Return the (X, Y) coordinate for the center point of the cell that contains the specified text.  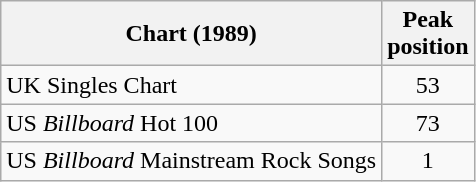
US Billboard Mainstream Rock Songs (192, 161)
73 (428, 123)
US Billboard Hot 100 (192, 123)
53 (428, 85)
Chart (1989) (192, 34)
Peakposition (428, 34)
1 (428, 161)
UK Singles Chart (192, 85)
